Capture the cell that displays the provided text and extract its (X, Y) central coordinate. 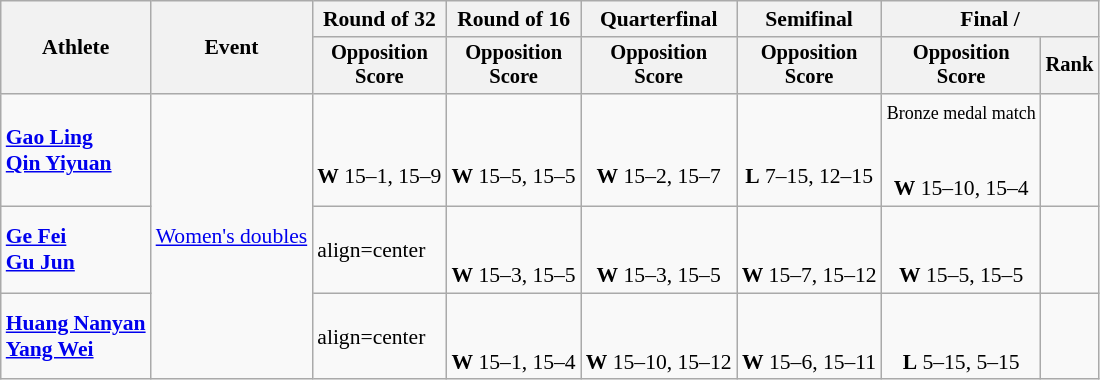
W 15–1, 15–4 (513, 336)
Quarterfinal (659, 19)
Ge Fei Gu Jun (76, 250)
Semifinal (810, 19)
Huang Nanyan Yang Wei (76, 336)
Women's doubles (232, 236)
Bronze medal match W 15–10, 15–4 (962, 150)
W 15–7, 15–12 (810, 250)
Round of 16 (513, 19)
Round of 32 (379, 19)
Event (232, 48)
L 5–15, 5–15 (962, 336)
W 15–2, 15–7 (659, 150)
Rank (1070, 66)
Gao Ling Qin Yiyuan (76, 150)
W 15–6, 15–11 (810, 336)
W 15–1, 15–9 (379, 150)
Final / (990, 19)
W 15–10, 15–12 (659, 336)
Athlete (76, 48)
L 7–15, 12–15 (810, 150)
